Search for the cell housing the specified text and yield its [X, Y] center coordinate. 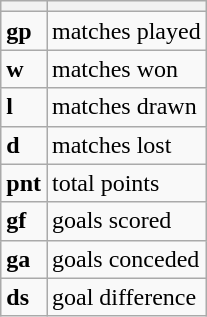
w [24, 69]
goals conceded [126, 259]
gf [24, 221]
matches lost [126, 145]
matches played [126, 31]
matches won [126, 69]
ds [24, 297]
pnt [24, 183]
matches drawn [126, 107]
goal difference [126, 297]
d [24, 145]
total points [126, 183]
l [24, 107]
ga [24, 259]
gp [24, 31]
goals scored [126, 221]
